Identify which cell holds the provided text, then report its [x, y] central coordinate. 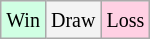
Win [24, 20]
Loss [126, 20]
Draw [72, 20]
